For the text-containing cell, return its midpoint in [X, Y] coordinate format. 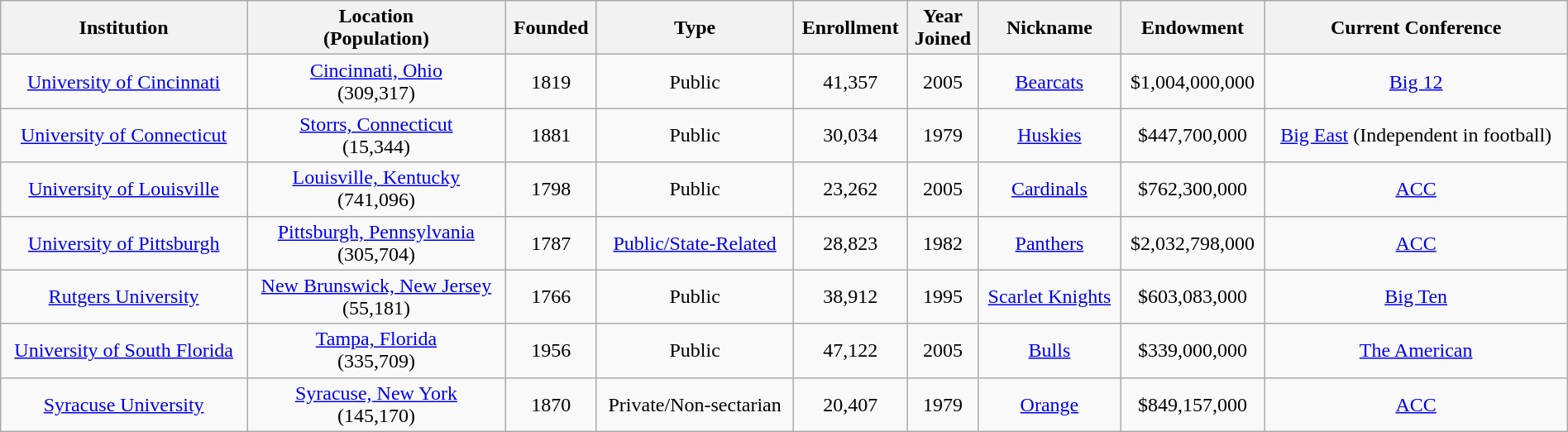
Type [695, 28]
1766 [551, 296]
Tampa, Florida(335,709) [375, 351]
1982 [943, 243]
Private/Non-sectarian [695, 404]
38,912 [850, 296]
Institution [124, 28]
Rutgers University [124, 296]
Syracuse, New York(145,170) [375, 404]
University of Connecticut [124, 136]
YearJoined [943, 28]
Storrs, Connecticut(15,344) [375, 136]
Bearcats [1049, 81]
$2,032,798,000 [1193, 243]
Cardinals [1049, 189]
Cincinnati, Ohio(309,317) [375, 81]
University of Cincinnati [124, 81]
Big East (Independent in football) [1416, 136]
$762,300,000 [1193, 189]
Huskies [1049, 136]
Location(Population) [375, 28]
1995 [943, 296]
Current Conference [1416, 28]
$603,083,000 [1193, 296]
$447,700,000 [1193, 136]
Syracuse University [124, 404]
Founded [551, 28]
University of Louisville [124, 189]
1881 [551, 136]
47,122 [850, 351]
23,262 [850, 189]
Scarlet Knights [1049, 296]
New Brunswick, New Jersey(55,181) [375, 296]
Panthers [1049, 243]
University of Pittsburgh [124, 243]
41,357 [850, 81]
$1,004,000,000 [1193, 81]
The American [1416, 351]
Endowment [1193, 28]
University of South Florida [124, 351]
Pittsburgh, Pennsylvania(305,704) [375, 243]
Enrollment [850, 28]
$339,000,000 [1193, 351]
30,034 [850, 136]
$849,157,000 [1193, 404]
1787 [551, 243]
Big 12 [1416, 81]
Public/State-Related [695, 243]
1956 [551, 351]
1798 [551, 189]
Orange [1049, 404]
1819 [551, 81]
Louisville, Kentucky(741,096) [375, 189]
28,823 [850, 243]
1870 [551, 404]
20,407 [850, 404]
Nickname [1049, 28]
Big Ten [1416, 296]
Bulls [1049, 351]
